Search for the cell housing the specified text and yield its (X, Y) center coordinate. 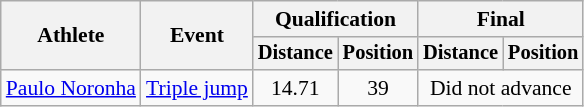
Did not advance (500, 88)
Event (197, 36)
Triple jump (197, 88)
Final (500, 19)
Athlete (71, 36)
Paulo Noronha (71, 88)
Qualification (336, 19)
39 (378, 88)
14.71 (296, 88)
